Detect which cell encompasses the target text, then output its [x, y] center coordinate. 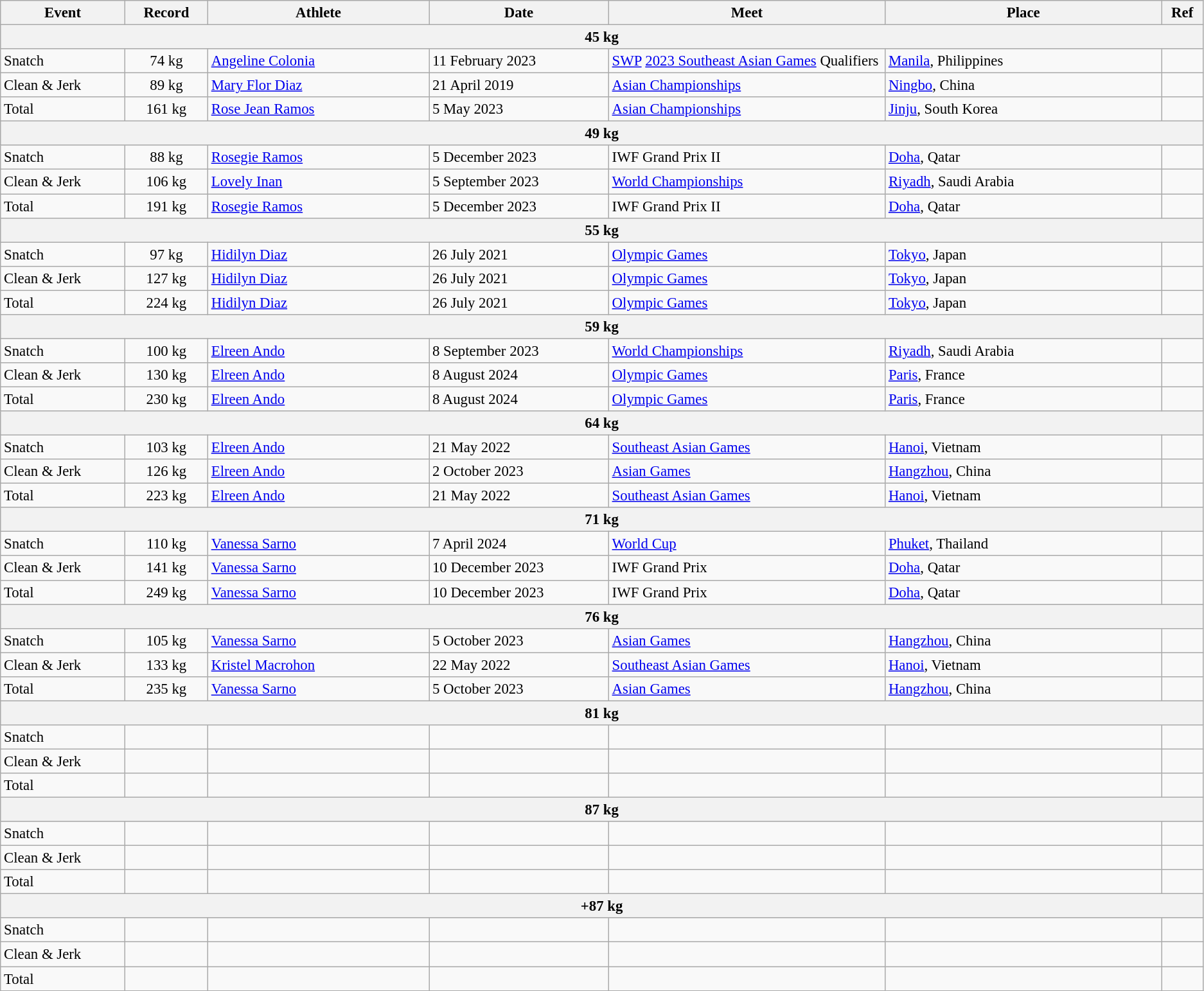
Phuket, Thailand [1023, 544]
45 kg [602, 37]
224 kg [166, 303]
SWP 2023 Southeast Asian Games Qualifiers [747, 61]
7 April 2024 [519, 544]
11 February 2023 [519, 61]
Ref [1182, 13]
81 kg [602, 713]
World Cup [747, 544]
5 May 2023 [519, 109]
Kristel Macrohon [318, 665]
126 kg [166, 471]
110 kg [166, 544]
100 kg [166, 351]
Manila, Philippines [1023, 61]
249 kg [166, 592]
49 kg [602, 134]
71 kg [602, 520]
130 kg [166, 375]
76 kg [602, 617]
161 kg [166, 109]
97 kg [166, 254]
Mary Flor Diaz [318, 85]
5 September 2023 [519, 182]
106 kg [166, 182]
235 kg [166, 689]
133 kg [166, 665]
103 kg [166, 448]
87 kg [602, 810]
Place [1023, 13]
Jinju, South Korea [1023, 109]
+87 kg [602, 906]
Event [63, 13]
141 kg [166, 568]
8 September 2023 [519, 351]
Ningbo, China [1023, 85]
21 April 2019 [519, 85]
2 October 2023 [519, 471]
Lovely Inan [318, 182]
191 kg [166, 206]
89 kg [166, 85]
88 kg [166, 157]
Athlete [318, 13]
230 kg [166, 399]
Angeline Colonia [318, 61]
22 May 2022 [519, 665]
64 kg [602, 423]
Record [166, 13]
223 kg [166, 496]
59 kg [602, 327]
127 kg [166, 278]
Rose Jean Ramos [318, 109]
Meet [747, 13]
105 kg [166, 640]
55 kg [602, 230]
Date [519, 13]
74 kg [166, 61]
